From the cell containing the given text, extract its center point as [X, Y] coordinate. 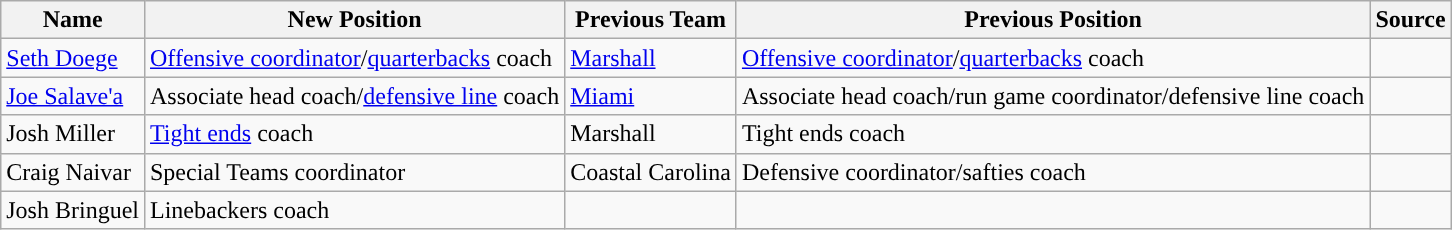
Defensive coordinator/safties coach [1052, 172]
Craig Naivar [73, 172]
Coastal Carolina [651, 172]
Seth Doege [73, 58]
Previous Team [651, 20]
Special Teams coordinator [354, 172]
Josh Bringuel [73, 210]
Name [73, 20]
New Position [354, 20]
Previous Position [1052, 20]
Source [1410, 20]
Miami [651, 96]
Linebackers coach [354, 210]
Associate head coach/defensive line coach [354, 96]
Joe Salave'a [73, 96]
Josh Miller [73, 134]
Associate head coach/run game coordinator/defensive line coach [1052, 96]
